Output the (x, y) coordinate of the center of the cell containing the given text.  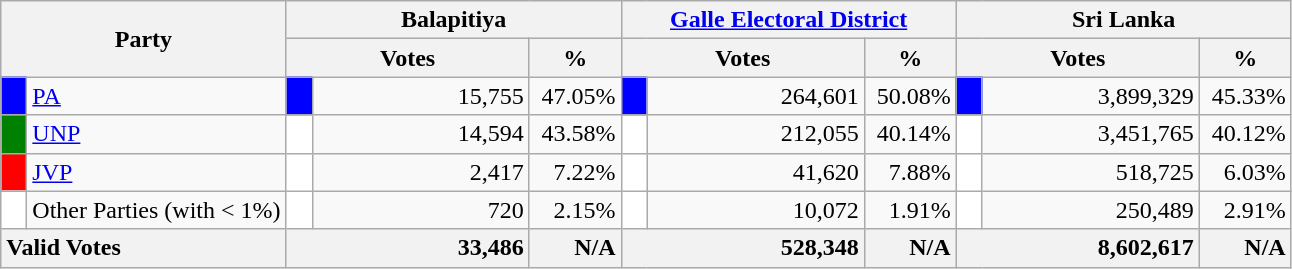
720 (420, 210)
JVP (156, 172)
Other Parties (with < 1%) (156, 210)
Party (144, 39)
PA (156, 96)
45.33% (1245, 96)
10,072 (756, 210)
3,899,329 (1090, 96)
3,451,765 (1090, 134)
8,602,617 (1078, 248)
Valid Votes (144, 248)
Sri Lanka (1124, 20)
518,725 (1090, 172)
250,489 (1090, 210)
47.05% (575, 96)
Galle Electoral District (788, 20)
43.58% (575, 134)
2.91% (1245, 210)
41,620 (756, 172)
2.15% (575, 210)
1.91% (910, 210)
528,348 (742, 248)
212,055 (756, 134)
6.03% (1245, 172)
15,755 (420, 96)
7.22% (575, 172)
14,594 (420, 134)
264,601 (756, 96)
40.14% (910, 134)
2,417 (420, 172)
40.12% (1245, 134)
Balapitiya (454, 20)
7.88% (910, 172)
50.08% (910, 96)
UNP (156, 134)
33,486 (408, 248)
